Extract the (x, y) coordinate from the center of the cell holding the provided text.  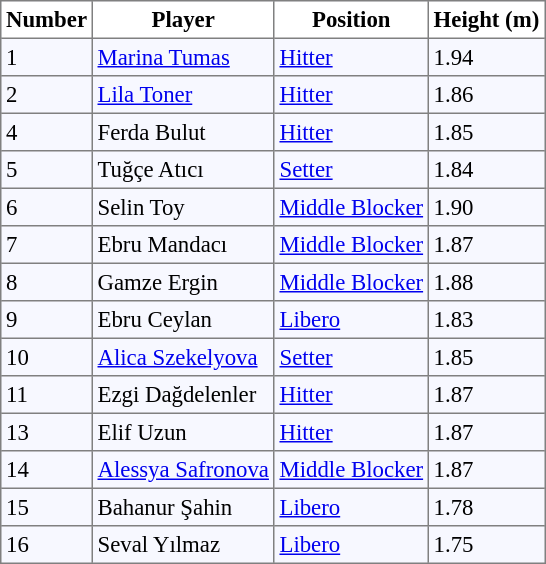
Ezgi Dağdelenler (183, 395)
Bahanur Şahin (183, 507)
Number (47, 20)
Height (m) (486, 20)
8 (47, 282)
14 (47, 470)
Tuğçe Atıcı (183, 170)
13 (47, 432)
Position (351, 20)
6 (47, 207)
2 (47, 95)
16 (47, 545)
Lila Toner (183, 95)
Ebru Mandacı (183, 245)
7 (47, 245)
1 (47, 57)
1.75 (486, 545)
11 (47, 395)
Elif Uzun (183, 432)
4 (47, 132)
Ferda Bulut (183, 132)
1.88 (486, 282)
1.86 (486, 95)
Alessya Safronova (183, 470)
10 (47, 357)
1.94 (486, 57)
Ebru Ceylan (183, 320)
Seval Yılmaz (183, 545)
1.83 (486, 320)
15 (47, 507)
Selin Toy (183, 207)
1.90 (486, 207)
Alica Szekelyova (183, 357)
Gamze Ergin (183, 282)
Marina Tumas (183, 57)
9 (47, 320)
Player (183, 20)
5 (47, 170)
1.84 (486, 170)
1.78 (486, 507)
